Provide the [x, y] coordinate of the cell's center where the given text is located.  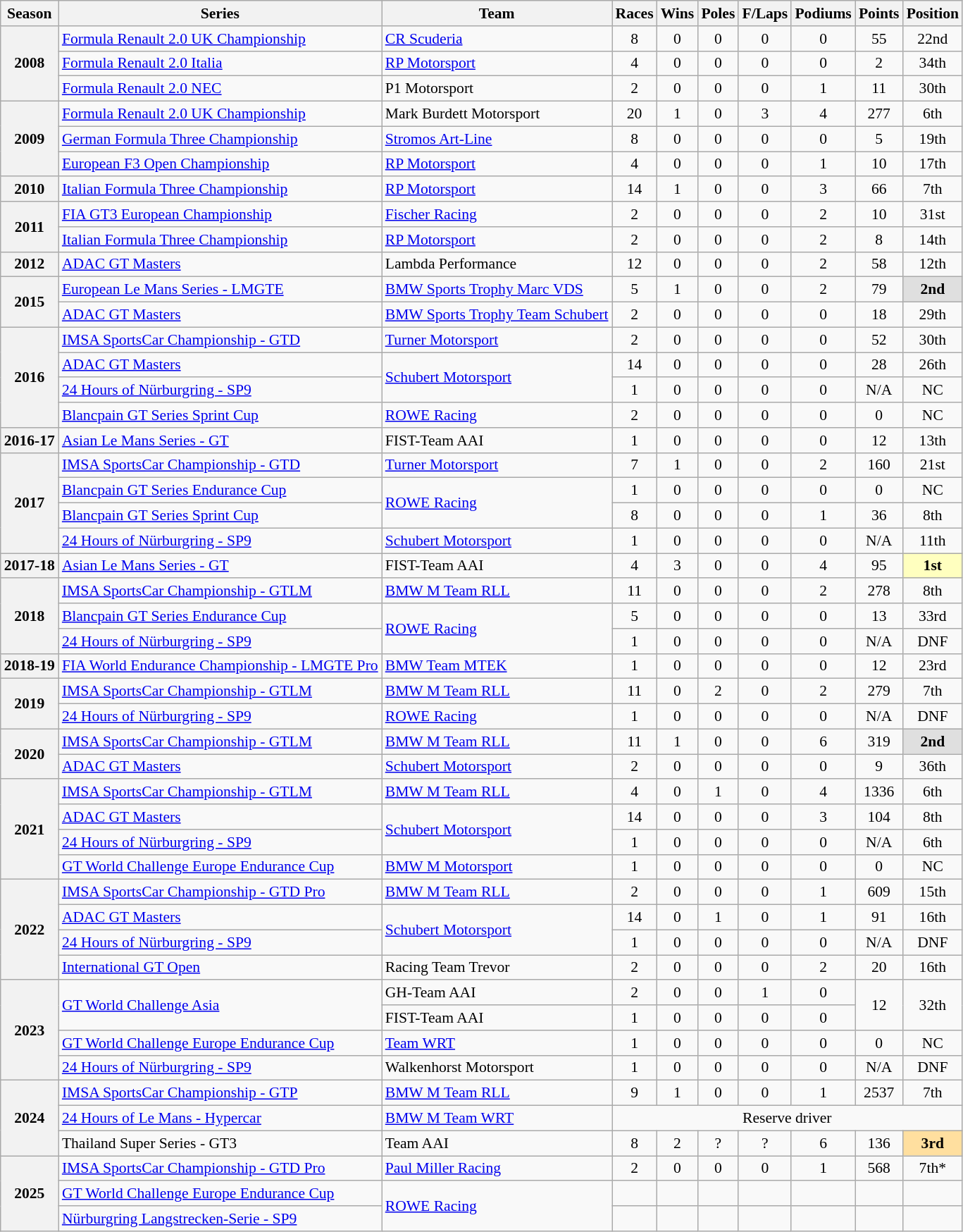
Poles [718, 13]
55 [879, 39]
18 [879, 315]
52 [879, 340]
Team [497, 13]
2012 [30, 264]
P1 Motorsport [497, 89]
136 [879, 1143]
2016-17 [30, 441]
36th [933, 767]
2009 [30, 140]
GT World Challenge Asia [220, 1005]
2018-19 [30, 666]
13th [933, 441]
FIA GT3 European Championship [220, 214]
Podiums [823, 13]
2021 [30, 830]
F/Laps [765, 13]
2010 [30, 190]
19th [933, 139]
14th [933, 240]
278 [879, 591]
17th [933, 164]
2018 [30, 616]
Lambda Performance [497, 264]
Position [933, 13]
7th* [933, 1169]
IMSA SportsCar Championship - GTP [220, 1093]
34th [933, 63]
Walkenhorst Motorsport [497, 1068]
1336 [879, 792]
Nürburgring Langstrecken-Serie - SP9 [220, 1219]
Wins [678, 13]
Team AAI [497, 1143]
Paul Miller Racing [497, 1169]
568 [879, 1169]
BMW M Motorsport [497, 867]
1st [933, 566]
2022 [30, 930]
BMW M Team WRT [497, 1119]
7 [635, 465]
277 [879, 114]
2017-18 [30, 566]
23rd [933, 666]
GH-Team AAI [497, 993]
2015 [30, 302]
104 [879, 817]
2537 [879, 1093]
2017 [30, 503]
22nd [933, 39]
BMW Sports Trophy Marc VDS [497, 290]
2019 [30, 703]
95 [879, 566]
Fischer Racing [497, 214]
Formula Renault 2.0 Italia [220, 63]
11th [933, 541]
58 [879, 264]
79 [879, 290]
29th [933, 315]
33rd [933, 616]
609 [879, 892]
Series [220, 13]
European F3 Open Championship [220, 164]
Formula Renault 2.0 NEC [220, 89]
24 Hours of Le Mans - Hypercar [220, 1119]
International GT Open [220, 968]
2008 [30, 63]
Team WRT [497, 1043]
2023 [30, 1030]
European Le Mans Series - LMGTE [220, 290]
13 [879, 616]
160 [879, 465]
91 [879, 918]
12th [933, 264]
Racing Team Trevor [497, 968]
279 [879, 691]
21st [933, 465]
2011 [30, 227]
BMW Team MTEK [497, 666]
BMW Sports Trophy Team Schubert [497, 315]
319 [879, 741]
2020 [30, 754]
Stromos Art-Line [497, 139]
Reserve driver [788, 1119]
Mark Burdett Motorsport [497, 114]
26th [933, 365]
36 [879, 516]
Thailand Super Series - GT3 [220, 1143]
15th [933, 892]
CR Scuderia [497, 39]
Points [879, 13]
31st [933, 214]
German Formula Three Championship [220, 139]
3rd [933, 1143]
32th [933, 1005]
2024 [30, 1118]
2016 [30, 377]
FIA World Endurance Championship - LMGTE Pro [220, 666]
66 [879, 190]
2025 [30, 1194]
Races [635, 13]
Season [30, 13]
28 [879, 365]
